Pinpoint the cell where the given text exists, returning its [x, y] midpoint coordinate. 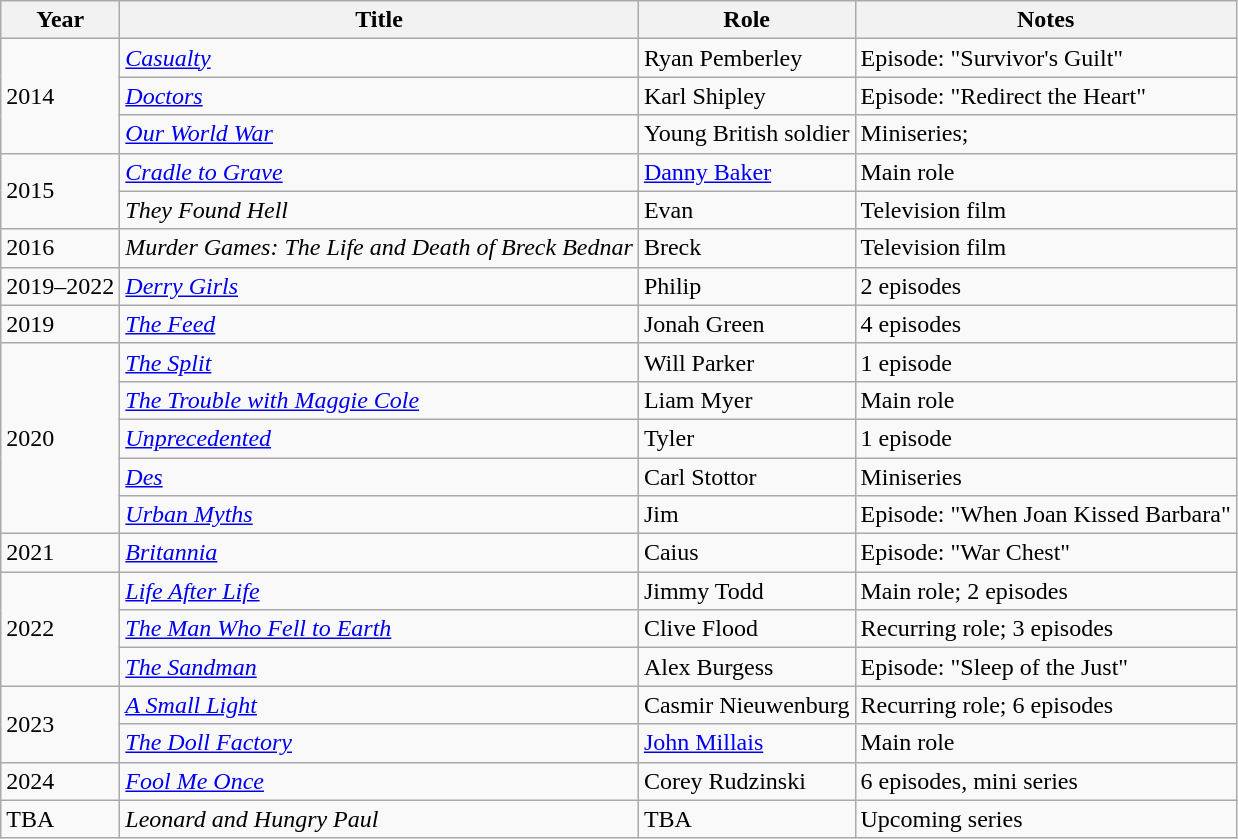
Episode: "When Joan Kissed Barbara" [1046, 515]
Upcoming series [1046, 819]
Danny Baker [746, 172]
Recurring role; 6 episodes [1046, 705]
The Sandman [380, 667]
2019 [60, 324]
The Man Who Fell to Earth [380, 629]
2020 [60, 438]
The Split [380, 362]
Episode: "Sleep of the Just" [1046, 667]
Casualty [380, 58]
Britannia [380, 553]
2024 [60, 781]
Tyler [746, 438]
Episode: "Redirect the Heart" [1046, 96]
Doctors [380, 96]
Title [380, 20]
2015 [60, 191]
Clive Flood [746, 629]
Role [746, 20]
Corey Rudzinski [746, 781]
Unprecedented [380, 438]
Alex Burgess [746, 667]
The Doll Factory [380, 743]
2021 [60, 553]
John Millais [746, 743]
Year [60, 20]
Murder Games: The Life and Death of Breck Bednar [380, 248]
Episode: "War Chest" [1046, 553]
2023 [60, 724]
The Feed [380, 324]
2016 [60, 248]
Casmir Nieuwenburg [746, 705]
Fool Me Once [380, 781]
4 episodes [1046, 324]
Jonah Green [746, 324]
Cradle to Grave [380, 172]
Jimmy Todd [746, 591]
Breck [746, 248]
2019–2022 [60, 286]
Episode: "Survivor's Guilt" [1046, 58]
Leonard and Hungry Paul [380, 819]
Ryan Pemberley [746, 58]
2022 [60, 629]
Miniseries; [1046, 134]
Philip [746, 286]
Miniseries [1046, 477]
Urban Myths [380, 515]
Recurring role; 3 episodes [1046, 629]
Liam Myer [746, 400]
Young British soldier [746, 134]
They Found Hell [380, 210]
Life After Life [380, 591]
6 episodes, mini series [1046, 781]
Carl Stottor [746, 477]
Will Parker [746, 362]
Main role; 2 episodes [1046, 591]
The Trouble with Maggie Cole [380, 400]
Jim [746, 515]
Des [380, 477]
2 episodes [1046, 286]
Derry Girls [380, 286]
A Small Light [380, 705]
Notes [1046, 20]
2014 [60, 96]
Caius [746, 553]
Our World War [380, 134]
Karl Shipley [746, 96]
Evan [746, 210]
